Pinpoint the cell where the given text exists, returning its (X, Y) midpoint coordinate. 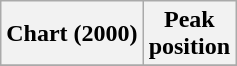
Peak position (189, 34)
Chart (2000) (72, 34)
